Find where the given text appears and provide that cell's center as [X, Y] coordinate. 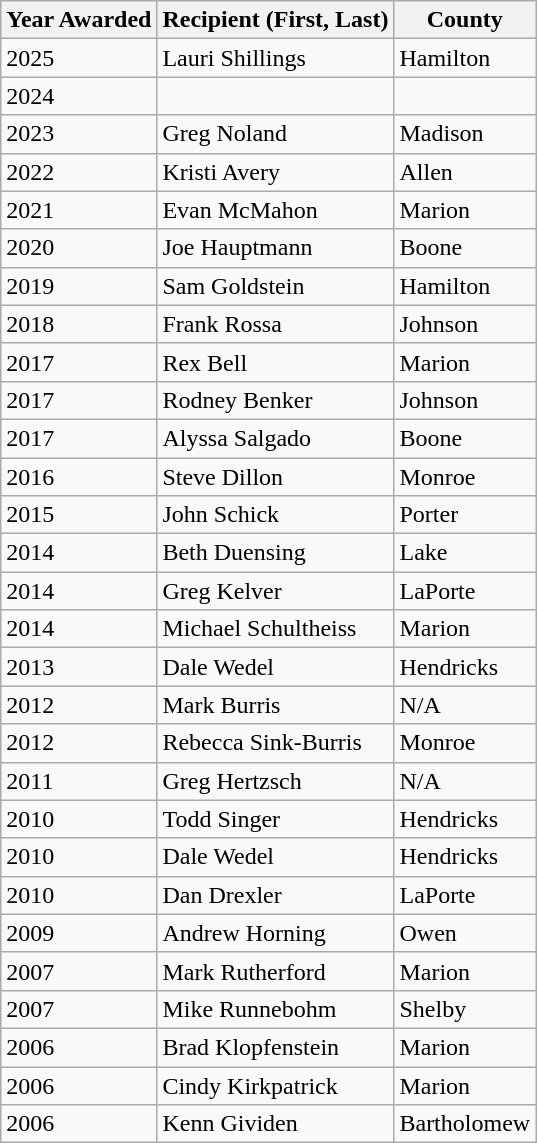
John Schick [276, 515]
Kenn Gividen [276, 1124]
Recipient (First, Last) [276, 20]
Madison [465, 134]
Andrew Horning [276, 933]
Year Awarded [79, 20]
Alyssa Salgado [276, 438]
2025 [79, 58]
Lake [465, 553]
County [465, 20]
Joe Hauptmann [276, 248]
2022 [79, 172]
Mark Burris [276, 705]
2009 [79, 933]
Todd Singer [276, 819]
Sam Goldstein [276, 286]
2016 [79, 477]
Lauri Shillings [276, 58]
Frank Rossa [276, 324]
Porter [465, 515]
Evan McMahon [276, 210]
Greg Kelver [276, 591]
Shelby [465, 1009]
Brad Klopfenstein [276, 1047]
Greg Noland [276, 134]
2011 [79, 781]
Mike Runnebohm [276, 1009]
Rex Bell [276, 362]
Cindy Kirkpatrick [276, 1085]
2015 [79, 515]
Dan Drexler [276, 895]
Michael Schultheiss [276, 629]
2019 [79, 286]
Greg Hertzsch [276, 781]
Allen [465, 172]
2023 [79, 134]
2024 [79, 96]
2013 [79, 667]
Rebecca Sink-Burris [276, 743]
Beth Duensing [276, 553]
2020 [79, 248]
2021 [79, 210]
Mark Rutherford [276, 971]
Owen [465, 933]
2018 [79, 324]
Steve Dillon [276, 477]
Rodney Benker [276, 400]
Kristi Avery [276, 172]
Bartholomew [465, 1124]
